Return (x, y) of the center of cell containing provided text 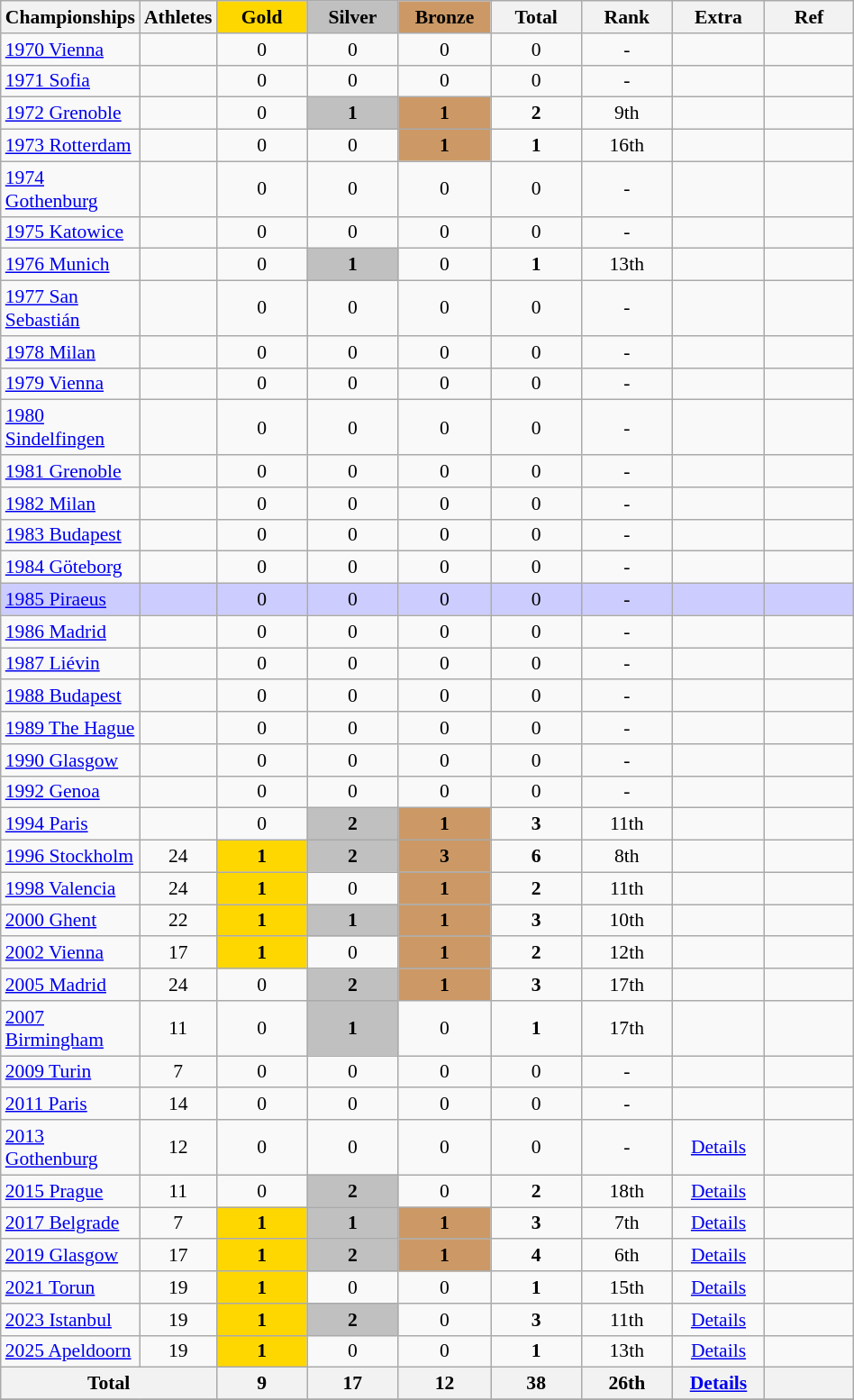
Gold (262, 17)
Bronze (445, 17)
1977 San Sebastián (70, 308)
9th (627, 114)
2007 Birmingham (70, 1029)
12th (627, 953)
1998 Valencia (70, 888)
Ref (809, 17)
1979 Vienna (70, 384)
1987 Liévin (70, 664)
Extra (719, 17)
22 (178, 921)
1983 Budapest (70, 535)
1972 Grenoble (70, 114)
2023 Istanbul (70, 1320)
2002 Vienna (70, 953)
1994 Paris (70, 824)
8th (627, 857)
1996 Stockholm (70, 857)
Athletes (178, 17)
9 (262, 1384)
6th (627, 1256)
2021 Torun (70, 1287)
2017 Belgrade (70, 1223)
2005 Madrid (70, 985)
1986 Madrid (70, 632)
15th (627, 1287)
2013 Gothenburg (70, 1148)
2009 Turin (70, 1072)
2015 Prague (70, 1191)
1974 Gothenburg (70, 189)
2011 Paris (70, 1105)
7th (627, 1223)
2019 Glasgow (70, 1256)
38 (536, 1384)
1976 Munich (70, 265)
6 (536, 857)
4 (536, 1256)
18th (627, 1191)
1970 Vienna (70, 50)
1981 Grenoble (70, 471)
1989 The Hague (70, 728)
16th (627, 146)
14 (178, 1105)
1990 Glasgow (70, 760)
1992 Genoa (70, 792)
10th (627, 921)
1988 Budapest (70, 696)
2000 Ghent (70, 921)
26th (627, 1384)
1978 Milan (70, 352)
1971 Sofia (70, 81)
1973 Rotterdam (70, 146)
1982 Milan (70, 504)
2025 Apeldoorn (70, 1351)
1984 Göteborg (70, 568)
Championships (70, 17)
1985 Piraeus (70, 600)
1975 Katowice (70, 232)
1980 Sindelfingen (70, 427)
Silver (353, 17)
Rank (627, 17)
